Identify which cell holds the provided text, then report its (X, Y) central coordinate. 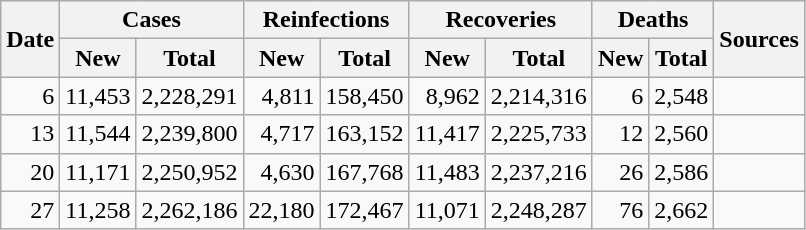
26 (620, 172)
11,417 (447, 134)
11,483 (447, 172)
11,071 (447, 210)
4,717 (282, 134)
2,250,952 (190, 172)
Deaths (652, 20)
2,586 (682, 172)
13 (30, 134)
2,237,216 (538, 172)
2,560 (682, 134)
2,214,316 (538, 96)
2,225,733 (538, 134)
8,962 (447, 96)
4,811 (282, 96)
2,248,287 (538, 210)
2,262,186 (190, 210)
20 (30, 172)
11,544 (98, 134)
2,228,291 (190, 96)
158,450 (364, 96)
Recoveries (500, 20)
11,171 (98, 172)
163,152 (364, 134)
167,768 (364, 172)
Date (30, 39)
27 (30, 210)
Cases (152, 20)
11,258 (98, 210)
Reinfections (326, 20)
12 (620, 134)
22,180 (282, 210)
2,548 (682, 96)
2,662 (682, 210)
76 (620, 210)
172,467 (364, 210)
2,239,800 (190, 134)
11,453 (98, 96)
4,630 (282, 172)
Sources (760, 39)
